Return [x, y] of the center of cell containing provided text 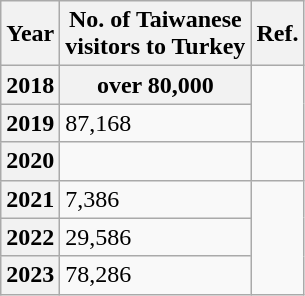
Year [30, 34]
7,386 [156, 199]
over 80,000 [156, 85]
2019 [30, 123]
87,168 [156, 123]
78,286 [156, 275]
2021 [30, 199]
2023 [30, 275]
2020 [30, 161]
No. of Taiwanese visitors to Turkey [156, 34]
29,586 [156, 237]
Ref. [278, 34]
2022 [30, 237]
2018 [30, 85]
